From the cell containing the given text, extract its center point as [X, Y] coordinate. 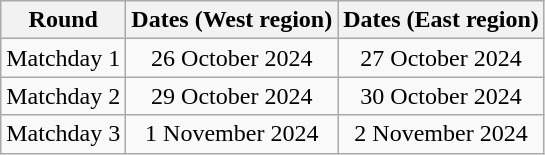
Dates (West region) [232, 20]
26 October 2024 [232, 58]
29 October 2024 [232, 96]
30 October 2024 [442, 96]
Round [64, 20]
1 November 2024 [232, 134]
27 October 2024 [442, 58]
Matchday 2 [64, 96]
2 November 2024 [442, 134]
Dates (East region) [442, 20]
Matchday 3 [64, 134]
Matchday 1 [64, 58]
